Capture the cell that displays the provided text and extract its [x, y] central coordinate. 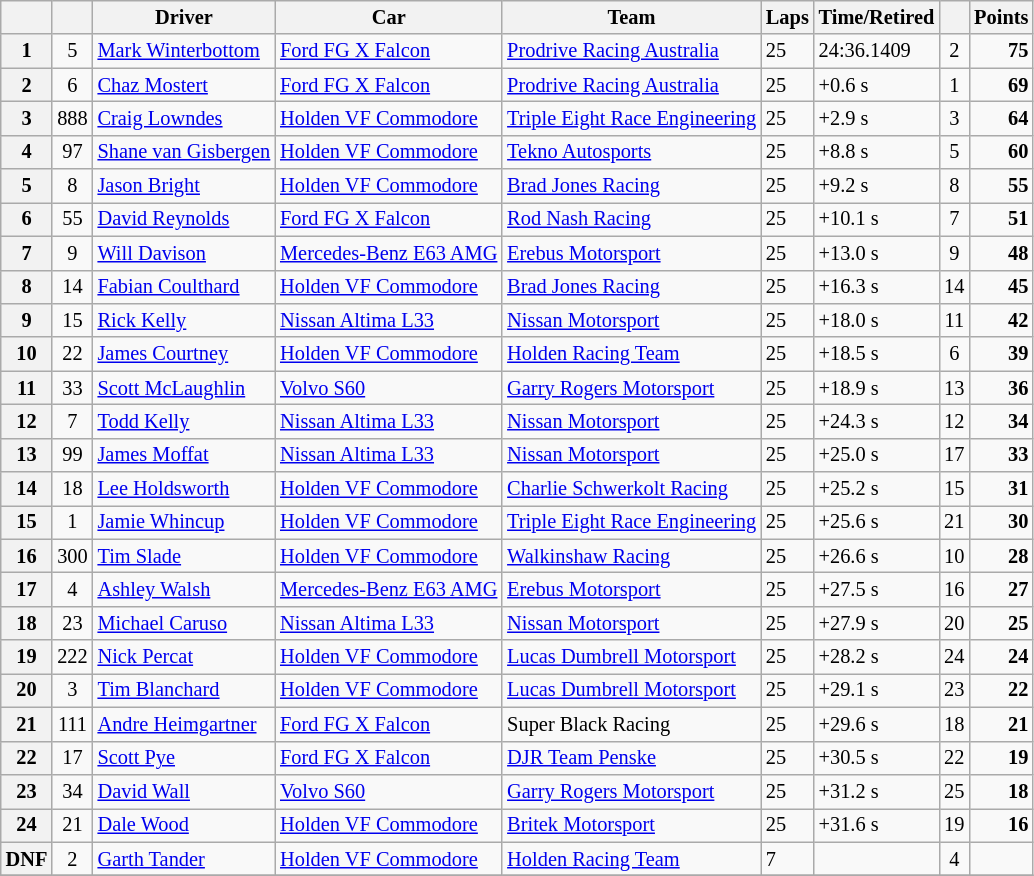
Britek Motorsport [632, 825]
+25.2 s [877, 489]
Garth Tander [184, 859]
300 [72, 556]
+18.5 s [877, 354]
Scott McLaughlin [184, 388]
Team [632, 17]
99 [72, 455]
+16.3 s [877, 287]
Scott Pye [184, 758]
31 [1001, 489]
+9.2 s [877, 186]
+0.6 s [877, 85]
111 [72, 724]
James Courtney [184, 354]
69 [1001, 85]
Shane van Gisbergen [184, 152]
Fabian Coulthard [184, 287]
Ashley Walsh [184, 589]
+29.6 s [877, 724]
David Wall [184, 791]
888 [72, 118]
Charlie Schwerkolt Racing [632, 489]
+18.9 s [877, 388]
Craig Lowndes [184, 118]
Laps [788, 17]
48 [1001, 253]
Chaz Mostert [184, 85]
Michael Caruso [184, 623]
97 [72, 152]
+10.1 s [877, 219]
DJR Team Penske [632, 758]
+27.5 s [877, 589]
+26.6 s [877, 556]
James Moffat [184, 455]
Time/Retired [877, 17]
51 [1001, 219]
Mark Winterbottom [184, 51]
Rod Nash Racing [632, 219]
+25.0 s [877, 455]
Lee Holdsworth [184, 489]
36 [1001, 388]
Dale Wood [184, 825]
Nick Percat [184, 657]
30 [1001, 522]
222 [72, 657]
+24.3 s [877, 421]
64 [1001, 118]
Driver [184, 17]
+28.2 s [877, 657]
Tim Slade [184, 556]
75 [1001, 51]
Will Davison [184, 253]
Tekno Autosports [632, 152]
28 [1001, 556]
DNF [27, 859]
45 [1001, 287]
Walkinshaw Racing [632, 556]
39 [1001, 354]
Jamie Whincup [184, 522]
Andre Heimgartner [184, 724]
+30.5 s [877, 758]
David Reynolds [184, 219]
Rick Kelly [184, 320]
+13.0 s [877, 253]
Points [1001, 17]
Todd Kelly [184, 421]
Tim Blanchard [184, 690]
27 [1001, 589]
Jason Bright [184, 186]
Super Black Racing [632, 724]
+8.8 s [877, 152]
+2.9 s [877, 118]
+31.6 s [877, 825]
60 [1001, 152]
+29.1 s [877, 690]
+27.9 s [877, 623]
+31.2 s [877, 791]
+25.6 s [877, 522]
42 [1001, 320]
24:36.1409 [877, 51]
+18.0 s [877, 320]
Car [388, 17]
